Provide the [X, Y] coordinate of the cell's center where the given text is located.  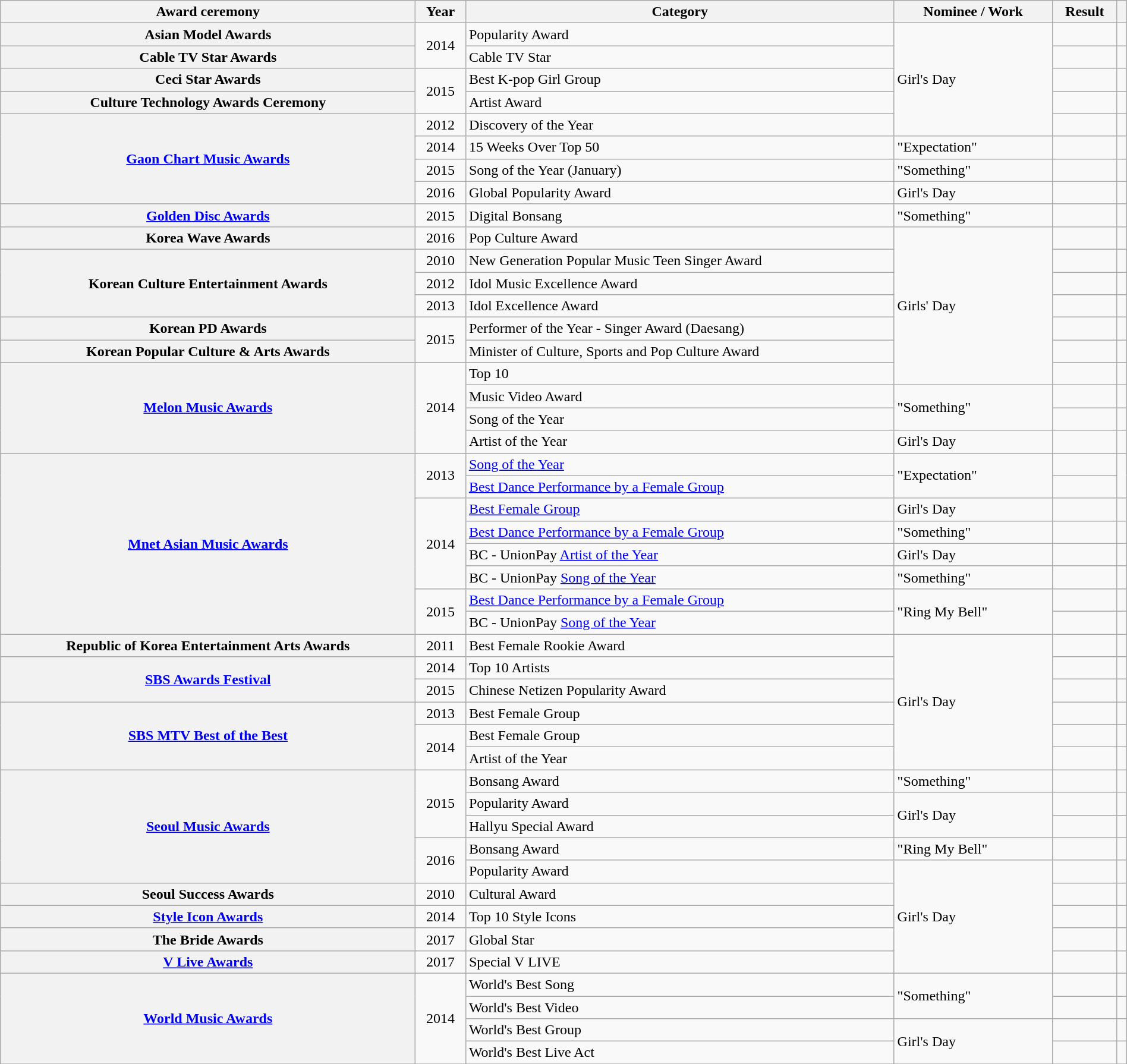
SBS MTV Best of the Best [208, 736]
Best K-pop Girl Group [680, 80]
Idol Music Excellence Award [680, 284]
Asian Model Awards [208, 34]
Chinese Netizen Popularity Award [680, 691]
New Generation Popular Music Teen Singer Award [680, 260]
Best Female Rookie Award [680, 645]
Award ceremony [208, 12]
Top 10 Style Icons [680, 917]
Korea Wave Awards [208, 238]
Result [1084, 12]
Music Video Award [680, 396]
World's Best Group [680, 1030]
Girls' Day [973, 306]
World's Best Live Act [680, 1053]
SBS Awards Festival [208, 679]
Performer of the Year - Singer Award (Daesang) [680, 329]
Seoul Success Awards [208, 894]
World's Best Song [680, 984]
Nominee / Work [973, 12]
Gaon Chart Music Awards [208, 159]
Culture Technology Awards Ceremony [208, 102]
Category [680, 12]
Pop Culture Award [680, 238]
Top 10 Artists [680, 668]
Hallyu Special Award [680, 826]
World's Best Video [680, 1008]
Special V LIVE [680, 962]
Global Star [680, 939]
Cultural Award [680, 894]
2011 [440, 645]
Cable TV Star Awards [208, 57]
Digital Bonsang [680, 215]
BC - UnionPay Artist of the Year [680, 555]
Top 10 [680, 374]
Minister of Culture, Sports and Pop Culture Award [680, 351]
Seoul Music Awards [208, 826]
The Bride Awards [208, 939]
Artist Award [680, 102]
Idol Excellence Award [680, 306]
Global Popularity Award [680, 193]
Korean PD Awards [208, 329]
Year [440, 12]
V Live Awards [208, 962]
Melon Music Awards [208, 408]
World Music Awards [208, 1018]
Ceci Star Awards [208, 80]
Song of the Year (January) [680, 170]
Discovery of the Year [680, 125]
Style Icon Awards [208, 917]
Korean Culture Entertainment Awards [208, 283]
Mnet Asian Music Awards [208, 543]
Korean Popular Culture & Arts Awards [208, 351]
15 Weeks Over Top 50 [680, 147]
Cable TV Star [680, 57]
Golden Disc Awards [208, 215]
Republic of Korea Entertainment Arts Awards [208, 645]
